Locate the cell with the specified text and output its [x, y] center coordinate. 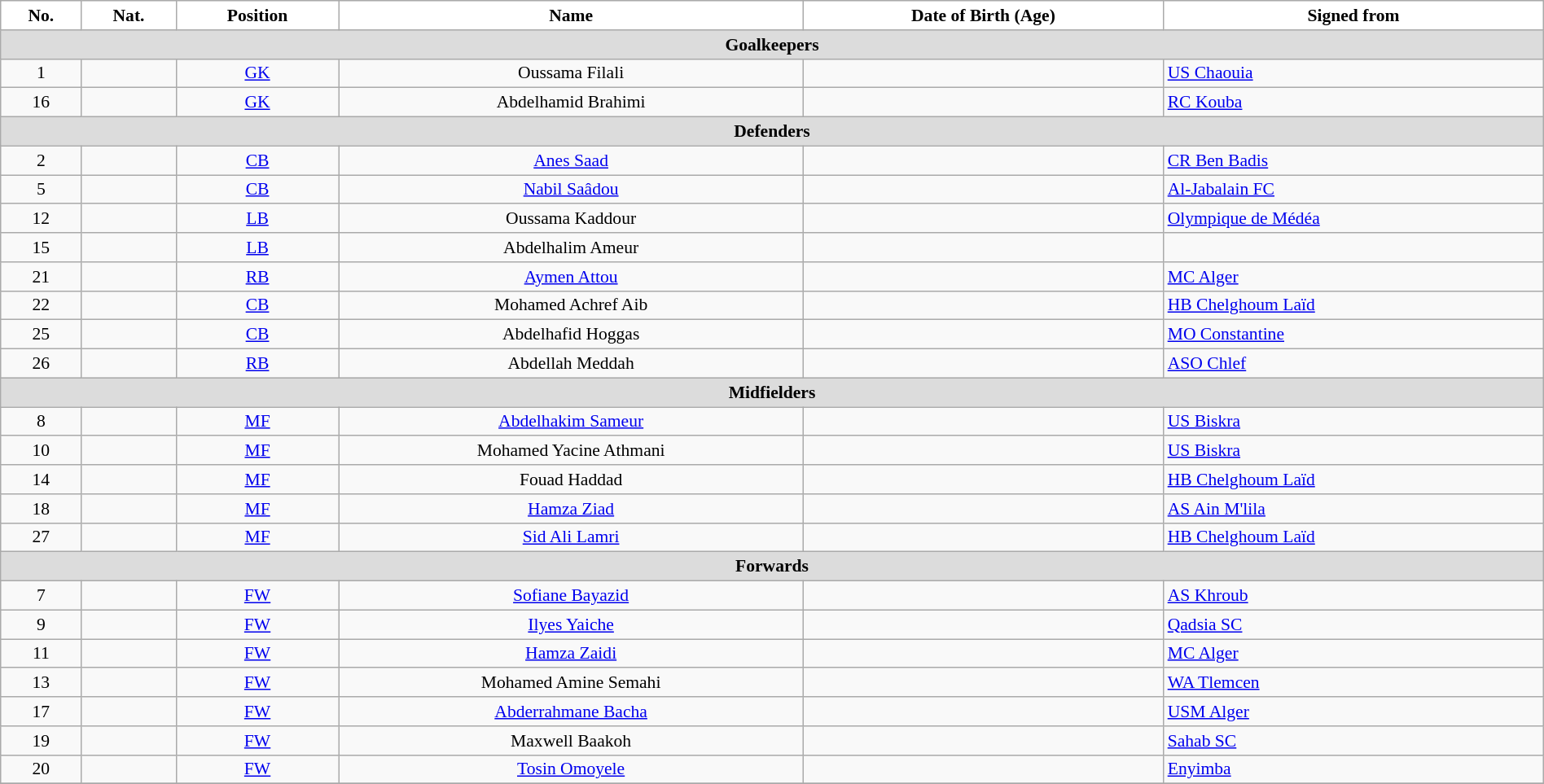
Sofiane Bayazid [571, 596]
Mohamed Yacine Athmani [571, 451]
18 [41, 509]
CR Ben Badis [1353, 160]
Aymen Attou [571, 277]
Nat. [129, 15]
Ilyes Yaiche [571, 624]
Nabil Saâdou [571, 190]
26 [41, 364]
MO Constantine [1353, 335]
Goalkeepers [772, 45]
AS Ain M'lila [1353, 509]
20 [41, 769]
Anes Saad [571, 160]
16 [41, 103]
27 [41, 537]
Abdelhalim Ameur [571, 247]
Oussama Filali [571, 73]
5 [41, 190]
Al-Jabalain FC [1353, 190]
Position [257, 15]
14 [41, 480]
AS Khroub [1353, 596]
Sid Ali Lamri [571, 537]
Defenders [772, 132]
22 [41, 305]
Abdelhafid Hoggas [571, 335]
Olympique de Médéa [1353, 219]
Name [571, 15]
Oussama Kaddour [571, 219]
7 [41, 596]
ASO Chlef [1353, 364]
Abderrahmane Bacha [571, 712]
13 [41, 683]
17 [41, 712]
Hamza Zaidi [571, 654]
Date of Birth (Age) [983, 15]
10 [41, 451]
Sahab SC [1353, 741]
9 [41, 624]
Abdellah Meddah [571, 364]
11 [41, 654]
19 [41, 741]
15 [41, 247]
2 [41, 160]
USM Alger [1353, 712]
Hamza Ziad [571, 509]
Abdelhamid Brahimi [571, 103]
Mohamed Amine Semahi [571, 683]
RC Kouba [1353, 103]
Tosin Omoyele [571, 769]
WA Tlemcen [1353, 683]
21 [41, 277]
Forwards [772, 567]
Qadsia SC [1353, 624]
Fouad Haddad [571, 480]
No. [41, 15]
25 [41, 335]
Signed from [1353, 15]
Mohamed Achref Aib [571, 305]
Midfielders [772, 392]
US Chaouia [1353, 73]
8 [41, 422]
Enyimba [1353, 769]
1 [41, 73]
Maxwell Baakoh [571, 741]
Abdelhakim Sameur [571, 422]
12 [41, 219]
